Output the (X, Y) coordinate of the center of the cell containing the given text.  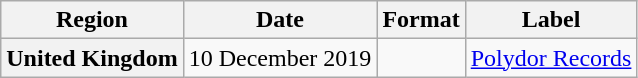
United Kingdom (92, 58)
Date (280, 20)
Region (92, 20)
Label (551, 20)
Polydor Records (551, 58)
Format (421, 20)
10 December 2019 (280, 58)
